Identify which cell holds the provided text, then report its [X, Y] central coordinate. 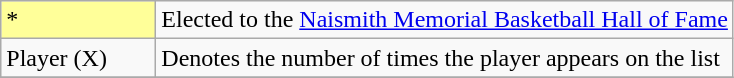
Denotes the number of times the player appears on the list [445, 58]
Player (X) [78, 58]
* [78, 20]
Elected to the Naismith Memorial Basketball Hall of Fame [445, 20]
